Locate the cell with the specified text and output its [x, y] center coordinate. 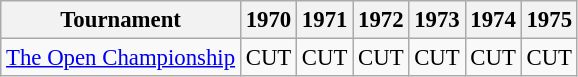
The Open Championship [121, 58]
1971 [325, 20]
1970 [268, 20]
1973 [437, 20]
1972 [381, 20]
1974 [493, 20]
1975 [549, 20]
Tournament [121, 20]
